For the text-containing cell, return its midpoint in (X, Y) coordinate format. 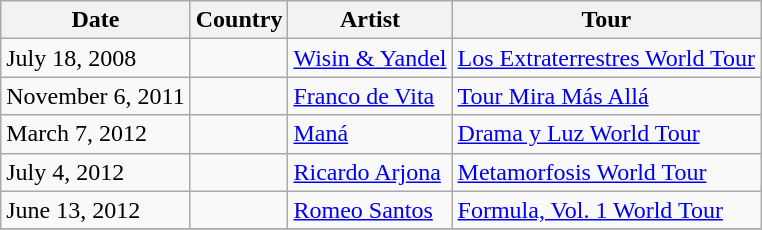
November 6, 2011 (96, 96)
July 18, 2008 (96, 58)
Tour Mira Más Allá (606, 96)
Drama y Luz World Tour (606, 134)
June 13, 2012 (96, 210)
Ricardo Arjona (370, 172)
Date (96, 20)
Maná (370, 134)
Artist (370, 20)
Romeo Santos (370, 210)
Metamorfosis World Tour (606, 172)
Country (239, 20)
July 4, 2012 (96, 172)
Los Extraterrestres World Tour (606, 58)
Wisin & Yandel (370, 58)
Formula, Vol. 1 World Tour (606, 210)
Tour (606, 20)
Franco de Vita (370, 96)
March 7, 2012 (96, 134)
